Provide the (x, y) coordinate of the cell's center where the given text is located.  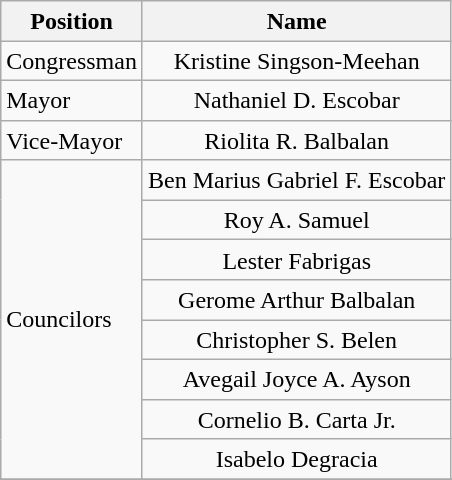
Avegail Joyce A. Ayson (296, 379)
Riolita R. Balbalan (296, 140)
Councilors (72, 320)
Ben Marius Gabriel F. Escobar (296, 180)
Congressman (72, 61)
Lester Fabrigas (296, 260)
Cornelio B. Carta Jr. (296, 419)
Kristine Singson-Meehan (296, 61)
Isabelo Degracia (296, 459)
Christopher S. Belen (296, 340)
Vice-Mayor (72, 140)
Name (296, 21)
Mayor (72, 100)
Roy A. Samuel (296, 220)
Position (72, 21)
Gerome Arthur Balbalan (296, 300)
Nathaniel D. Escobar (296, 100)
